Find where the given text appears and provide that cell's center as [X, Y] coordinate. 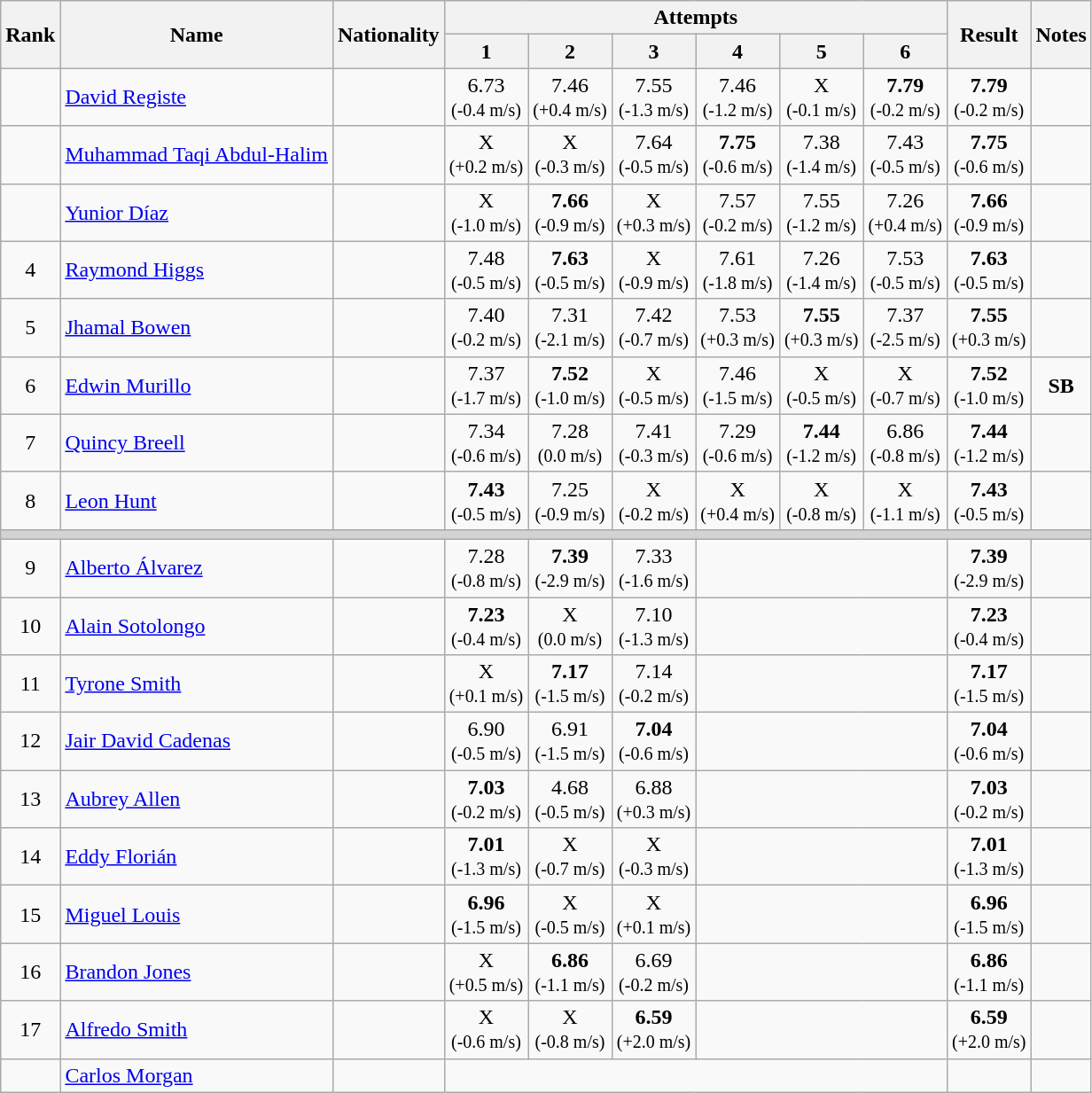
7.55 (-1.2 m/s) [821, 213]
7.04(-0.6 m/s) [989, 741]
X (+0.4 m/s) [737, 500]
6.88 (+0.3 m/s) [654, 800]
7.39 (-2.9 m/s) [571, 567]
David Registe [197, 98]
7.64 (-0.5 m/s) [654, 154]
7.33 (-1.6 m/s) [654, 567]
Brandon Jones [197, 972]
7.46 (+0.4 m/s) [571, 98]
7.37 (-1.7 m/s) [486, 385]
7.14 (-0.2 m/s) [654, 684]
X (+0.3 m/s) [654, 213]
7.53 (+0.3 m/s) [737, 328]
7.34 (-0.6 m/s) [486, 443]
12 [30, 741]
6.86 (-1.1 m/s) [571, 972]
7.38 (-1.4 m/s) [821, 154]
7.17(-1.5 m/s) [989, 684]
7.79 (-0.2 m/s) [906, 98]
Result [989, 35]
4.68 (-0.5 m/s) [571, 800]
7.23(-0.4 m/s) [989, 626]
X (+0.5 m/s) [486, 972]
6.59 (+2.0 m/s) [654, 1030]
7.79(-0.2 m/s) [989, 98]
Alberto Álvarez [197, 567]
6.86(-1.1 m/s) [989, 972]
Attempts [695, 18]
X (-0.1 m/s) [821, 98]
7.40 (-0.2 m/s) [486, 328]
7.52(-1.0 m/s) [989, 385]
6.96(-1.5 m/s) [989, 915]
Quincy Breell [197, 443]
Yunior Díaz [197, 213]
X (-0.9 m/s) [654, 269]
7.44(-1.2 m/s) [989, 443]
Rank [30, 35]
Aubrey Allen [197, 800]
X (-0.2 m/s) [654, 500]
6.73 (-0.4 m/s) [486, 98]
7.03(-0.2 m/s) [989, 800]
SB [1061, 385]
7.03 (-0.2 m/s) [486, 800]
6.90 (-0.5 m/s) [486, 741]
7.55 (+0.3 m/s) [821, 328]
2 [571, 51]
7.63(-0.5 m/s) [989, 269]
Alfredo Smith [197, 1030]
7.75(-0.6 m/s) [989, 154]
7.46 (-1.5 m/s) [737, 385]
X (-1.0 m/s) [486, 213]
16 [30, 972]
7.42 (-0.7 m/s) [654, 328]
7.75 (-0.6 m/s) [737, 154]
7 [30, 443]
7.55 (-1.3 m/s) [654, 98]
6.59(+2.0 m/s) [989, 1030]
7.43(-0.5 m/s) [989, 500]
X (-1.1 m/s) [906, 500]
7.01(-1.3 m/s) [989, 856]
7.46 (-1.2 m/s) [737, 98]
7.28 (0.0 m/s) [571, 443]
Carlos Morgan [197, 1075]
Muhammad Taqi Abdul-Halim [197, 154]
7.26 (+0.4 m/s) [906, 213]
7.25 (-0.9 m/s) [571, 500]
7.52 (-1.0 m/s) [571, 385]
6.96 (-1.5 m/s) [486, 915]
9 [30, 567]
6.69 (-0.2 m/s) [654, 972]
7.10 (-1.3 m/s) [654, 626]
7.01 (-1.3 m/s) [486, 856]
3 [654, 51]
7.57 (-0.2 m/s) [737, 213]
7.63 (-0.5 m/s) [571, 269]
6.91 (-1.5 m/s) [571, 741]
Leon Hunt [197, 500]
7.48 (-0.5 m/s) [486, 269]
7.26 (-1.4 m/s) [821, 269]
7.44 (-1.2 m/s) [821, 443]
7.17 (-1.5 m/s) [571, 684]
8 [30, 500]
7.66 (-0.9 m/s) [571, 213]
Jair David Cadenas [197, 741]
7.28 (-0.8 m/s) [486, 567]
15 [30, 915]
X (0.0 m/s) [571, 626]
7.53 (-0.5 m/s) [906, 269]
Notes [1061, 35]
6.86 (-0.8 m/s) [906, 443]
Edwin Murillo [197, 385]
14 [30, 856]
7.37 (-2.5 m/s) [906, 328]
7.55(+0.3 m/s) [989, 328]
7.61 (-1.8 m/s) [737, 269]
Miguel Louis [197, 915]
7.41 (-0.3 m/s) [654, 443]
Tyrone Smith [197, 684]
Jhamal Bowen [197, 328]
Eddy Florián [197, 856]
X (+0.2 m/s) [486, 154]
7.66(-0.9 m/s) [989, 213]
Name [197, 35]
1 [486, 51]
7.39(-2.9 m/s) [989, 567]
7.23 (-0.4 m/s) [486, 626]
X (-0.6 m/s) [486, 1030]
Nationality [388, 35]
7.31 (-2.1 m/s) [571, 328]
7.04 (-0.6 m/s) [654, 741]
Raymond Higgs [197, 269]
11 [30, 684]
13 [30, 800]
Alain Sotolongo [197, 626]
17 [30, 1030]
10 [30, 626]
7.29 (-0.6 m/s) [737, 443]
